From the cell containing the given text, extract its center point as (X, Y) coordinate. 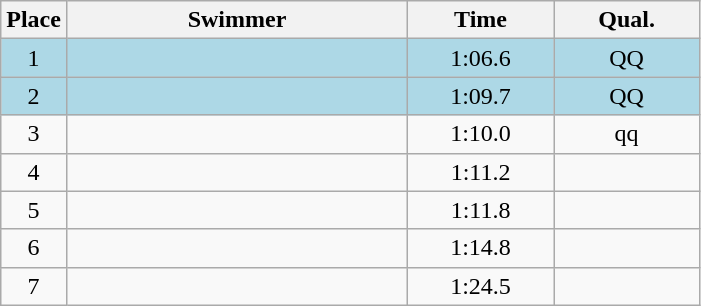
Place (34, 20)
1:11.8 (481, 210)
1:14.8 (481, 248)
7 (34, 286)
1:11.2 (481, 172)
2 (34, 96)
5 (34, 210)
1:24.5 (481, 286)
1:09.7 (481, 96)
4 (34, 172)
Qual. (627, 20)
qq (627, 134)
1:10.0 (481, 134)
Time (481, 20)
Swimmer (236, 20)
6 (34, 248)
1 (34, 58)
1:06.6 (481, 58)
3 (34, 134)
